For the text-containing cell, return its midpoint in [X, Y] coordinate format. 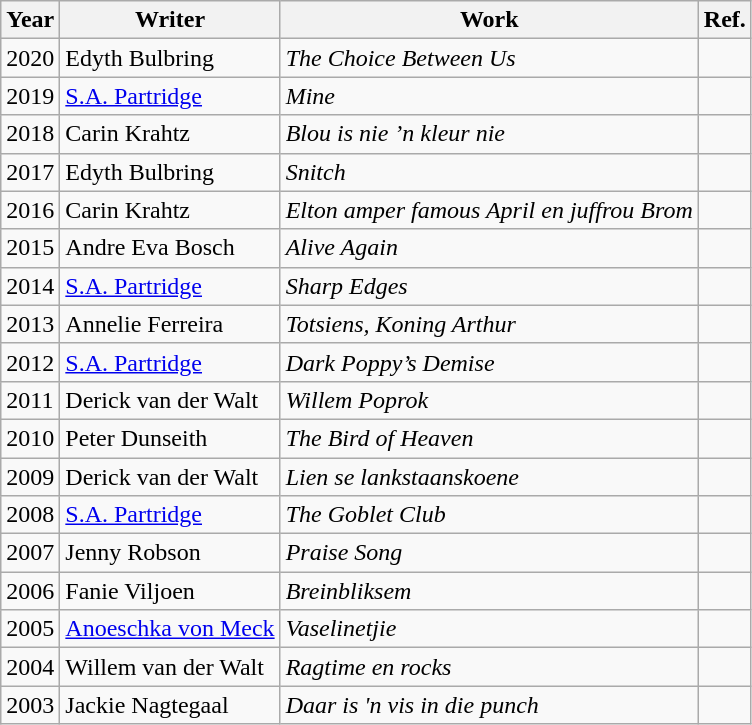
Daar is 'n vis in die punch [489, 705]
Sharp Edges [489, 286]
Fanie Viljoen [170, 591]
Anoeschka von Meck [170, 629]
Ragtime en rocks [489, 667]
Peter Dunseith [170, 438]
2018 [30, 134]
2012 [30, 362]
2003 [30, 705]
Praise Song [489, 553]
The Bird of Heaven [489, 438]
Blou is nie ’n kleur nie [489, 134]
Willem Poprok [489, 400]
2017 [30, 172]
Writer [170, 20]
Ref. [724, 20]
Elton amper famous April en juffrou Brom [489, 210]
2005 [30, 629]
2013 [30, 324]
2007 [30, 553]
2014 [30, 286]
Jenny Robson [170, 553]
2015 [30, 248]
Annelie Ferreira [170, 324]
Work [489, 20]
Breinbliksem [489, 591]
Alive Again [489, 248]
Jackie Nagtegaal [170, 705]
The Goblet Club [489, 515]
2019 [30, 96]
2004 [30, 667]
2009 [30, 477]
Totsiens, Koning Arthur [489, 324]
Lien se lankstaanskoene [489, 477]
Year [30, 20]
2006 [30, 591]
2011 [30, 400]
Willem van der Walt [170, 667]
Snitch [489, 172]
2020 [30, 58]
2010 [30, 438]
2016 [30, 210]
Vaselinetjie [489, 629]
The Choice Between Us [489, 58]
Andre Eva Bosch [170, 248]
2008 [30, 515]
Dark Poppy’s Demise [489, 362]
Mine [489, 96]
